Scan for the cell matching the given text and deliver its [X, Y] coordinate at center. 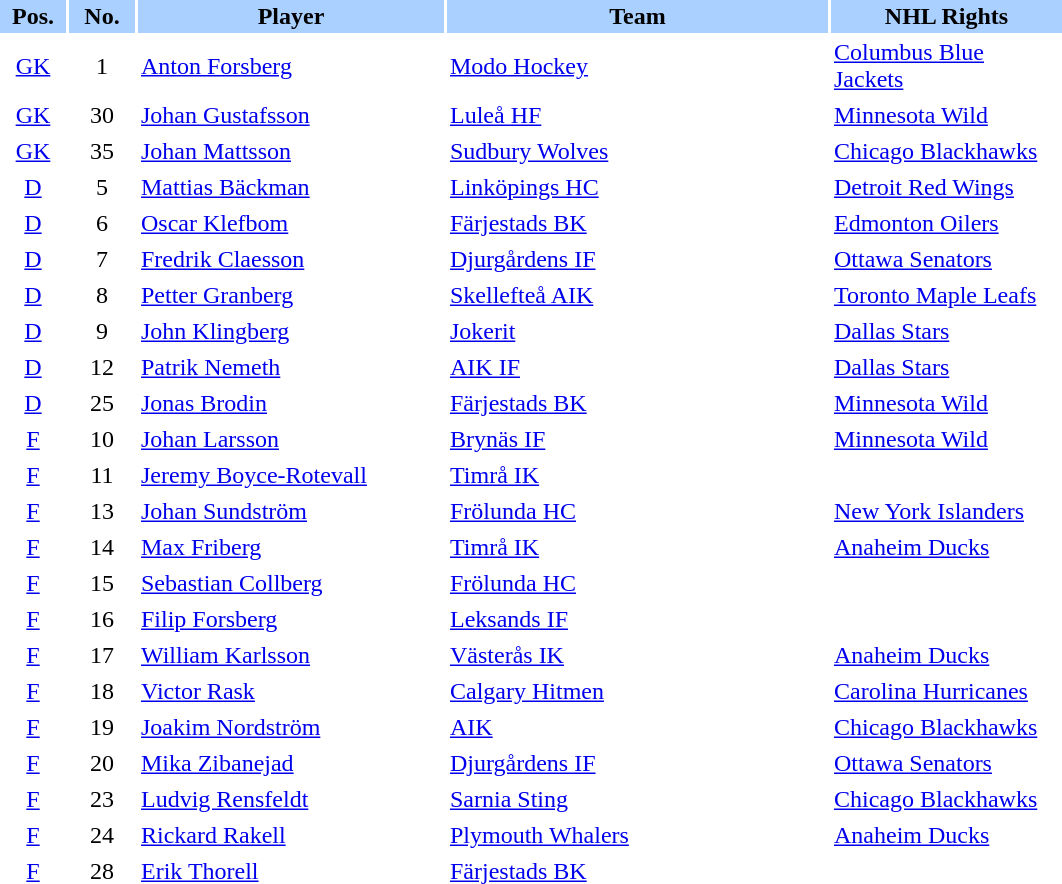
NHL Rights [946, 16]
30 [102, 116]
Victor Rask [291, 692]
17 [102, 656]
Ludvig Rensfeldt [291, 800]
Johan Sundström [291, 512]
8 [102, 296]
Team [638, 16]
Johan Gustafsson [291, 116]
Joakim Nordström [291, 728]
AIK [638, 728]
Max Friberg [291, 548]
Oscar Klefbom [291, 224]
Västerås IK [638, 656]
Pos. [33, 16]
16 [102, 620]
Sarnia Sting [638, 800]
Player [291, 16]
Calgary Hitmen [638, 692]
23 [102, 800]
Fredrik Claesson [291, 260]
Modo Hockey [638, 66]
15 [102, 584]
Anton Forsberg [291, 66]
Columbus Blue Jackets [946, 66]
Plymouth Whalers [638, 836]
11 [102, 476]
9 [102, 332]
18 [102, 692]
7 [102, 260]
Brynäs IF [638, 440]
Mika Zibanejad [291, 764]
No. [102, 16]
Luleå HF [638, 116]
Mattias Bäckman [291, 188]
Patrik Nemeth [291, 368]
Petter Granberg [291, 296]
Johan Larsson [291, 440]
12 [102, 368]
Jeremy Boyce-Rotevall [291, 476]
Johan Mattsson [291, 152]
Carolina Hurricanes [946, 692]
20 [102, 764]
Edmonton Oilers [946, 224]
13 [102, 512]
5 [102, 188]
Sudbury Wolves [638, 152]
10 [102, 440]
25 [102, 404]
Detroit Red Wings [946, 188]
Toronto Maple Leafs [946, 296]
John Klingberg [291, 332]
Rickard Rakell [291, 836]
Jonas Brodin [291, 404]
Filip Forsberg [291, 620]
24 [102, 836]
6 [102, 224]
Jokerit [638, 332]
19 [102, 728]
1 [102, 66]
New York Islanders [946, 512]
Sebastian Collberg [291, 584]
Leksands IF [638, 620]
AIK IF [638, 368]
14 [102, 548]
Skellefteå AIK [638, 296]
Linköpings HC [638, 188]
William Karlsson [291, 656]
35 [102, 152]
